Capture the cell that displays the provided text and extract its (X, Y) central coordinate. 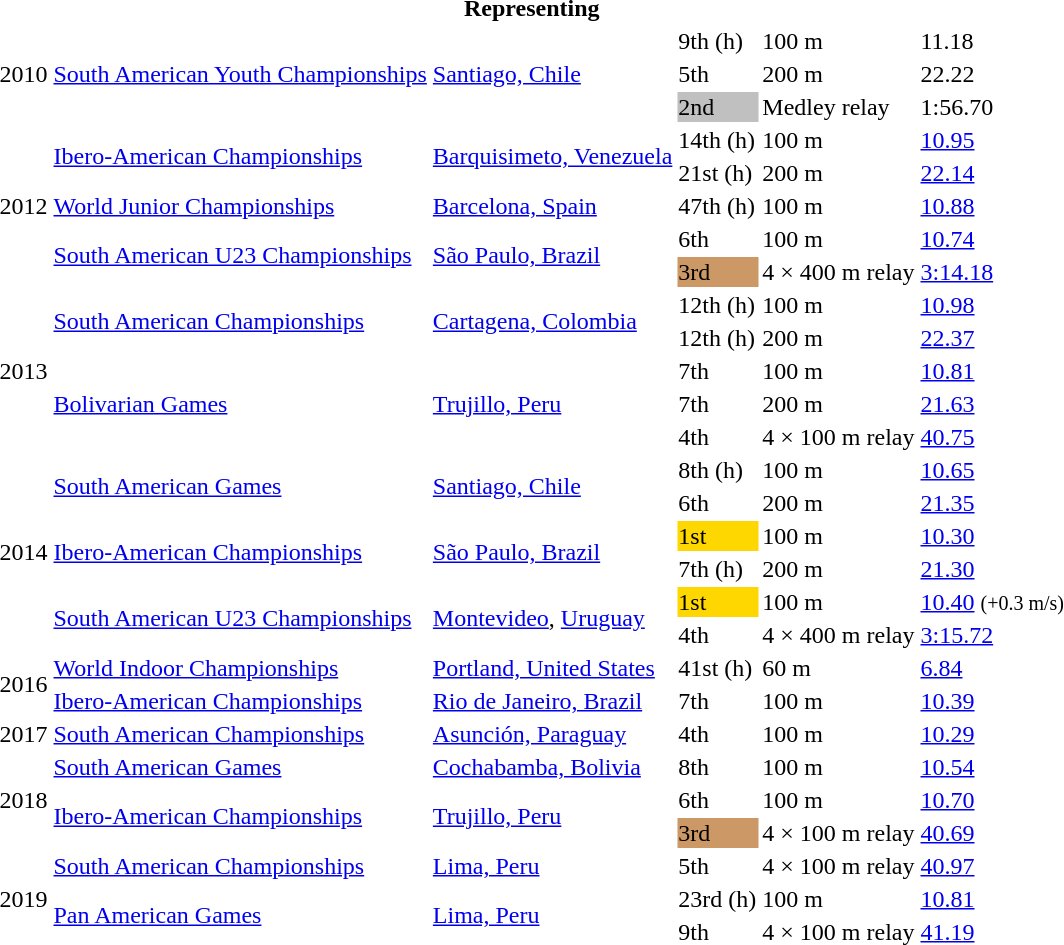
Cartagena, Colombia (552, 322)
Asunción, Paraguay (552, 734)
Portland, United States (552, 668)
14th (h) (718, 140)
9th (h) (718, 41)
Montevideo, Uruguay (552, 618)
7th (h) (718, 569)
60 m (838, 668)
8th (718, 767)
Rio de Janeiro, Brazil (552, 701)
8th (h) (718, 470)
World Indoor Championships (240, 668)
South American Youth Championships (240, 74)
23rd (h) (718, 899)
Barcelona, Spain (552, 206)
Bolivarian Games (240, 404)
41st (h) (718, 668)
47th (h) (718, 206)
2nd (718, 107)
Barquisimeto, Venezuela (552, 156)
World Junior Championships (240, 206)
21st (h) (718, 173)
Medley relay (838, 107)
Lima, Peru (552, 866)
Cochabamba, Bolivia (552, 767)
